Search for the cell housing the specified text and yield its (x, y) center coordinate. 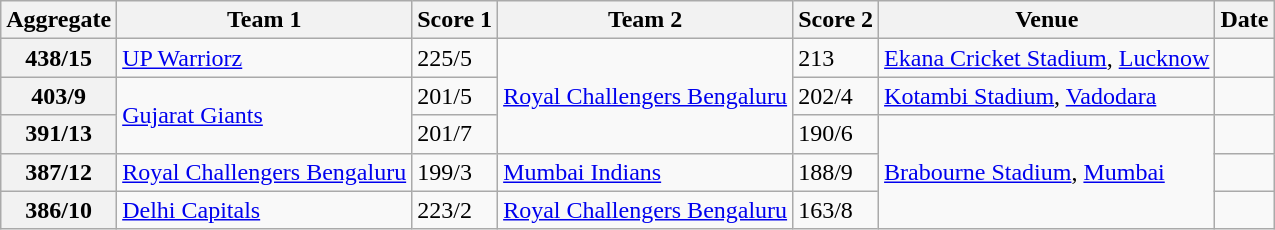
199/3 (455, 172)
201/5 (455, 96)
Mumbai Indians (646, 172)
Aggregate (59, 20)
Date (1244, 20)
225/5 (455, 58)
190/6 (836, 134)
Brabourne Stadium, Mumbai (1047, 172)
Team 2 (646, 20)
188/9 (836, 172)
Gujarat Giants (264, 115)
Kotambi Stadium, Vadodara (1047, 96)
202/4 (836, 96)
386/10 (59, 210)
223/2 (455, 210)
Team 1 (264, 20)
438/15 (59, 58)
Ekana Cricket Stadium, Lucknow (1047, 58)
387/12 (59, 172)
213 (836, 58)
Delhi Capitals (264, 210)
Score 1 (455, 20)
Venue (1047, 20)
UP Warriorz (264, 58)
163/8 (836, 210)
201/7 (455, 134)
403/9 (59, 96)
391/13 (59, 134)
Score 2 (836, 20)
